Identify which cell holds the provided text, then report its [x, y] central coordinate. 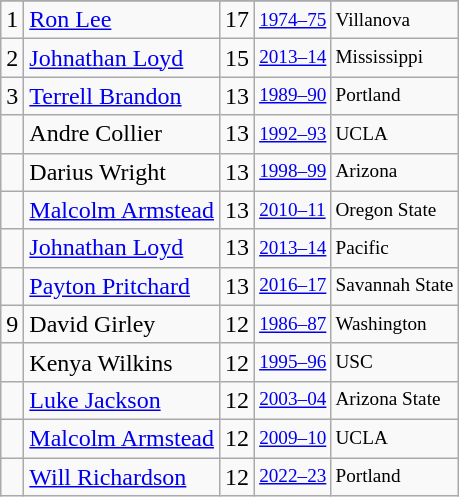
9 [12, 324]
3 [12, 96]
1 [12, 20]
Villanova [394, 20]
2022–23 [293, 477]
Arizona State [394, 400]
Pacific [394, 248]
1974–75 [293, 20]
Terrell Brandon [122, 96]
1992–93 [293, 134]
Will Richardson [122, 477]
2009–10 [293, 438]
Andre Collier [122, 134]
Savannah State [394, 286]
1989–90 [293, 96]
15 [238, 58]
Mississippi [394, 58]
2010–11 [293, 210]
2016–17 [293, 286]
David Girley [122, 324]
Luke Jackson [122, 400]
Ron Lee [122, 20]
Oregon State [394, 210]
1995–96 [293, 362]
Payton Pritchard [122, 286]
1986–87 [293, 324]
USC [394, 362]
2 [12, 58]
Kenya Wilkins [122, 362]
1998–99 [293, 172]
2003–04 [293, 400]
Washington [394, 324]
17 [238, 20]
Arizona [394, 172]
Darius Wright [122, 172]
